Extract the [x, y] coordinate from the center of the cell holding the provided text.  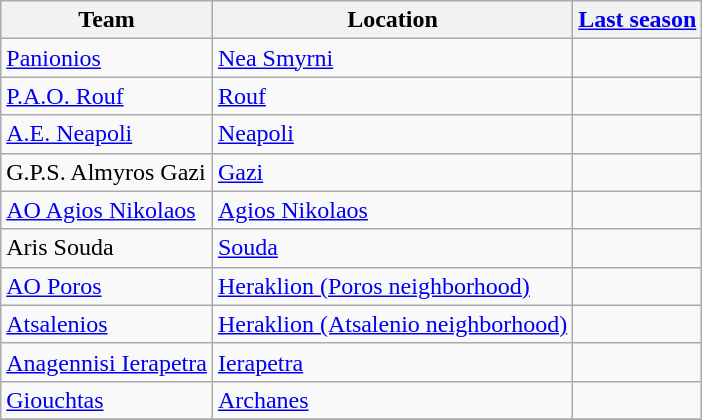
Anagennisi Ierapetra [107, 362]
Giouchtas [107, 400]
Rouf [392, 96]
Atsalenios [107, 324]
Aris Souda [107, 248]
AO Poros [107, 286]
Last season [638, 20]
Ierapetra [392, 362]
Location [392, 20]
AO Agios Nikolaos [107, 210]
Agios Nikolaos [392, 210]
P.A.O. Rouf [107, 96]
Neapoli [392, 134]
Panionios [107, 58]
Heraklion (Atsalenio neighborhood) [392, 324]
Gazi [392, 172]
A.E. Neapoli [107, 134]
Souda [392, 248]
Team [107, 20]
Archanes [392, 400]
G.P.S. Almyros Gazi [107, 172]
Nea Smyrni [392, 58]
Heraklion (Poros neighborhood) [392, 286]
